Capture the cell that displays the provided text and extract its (X, Y) central coordinate. 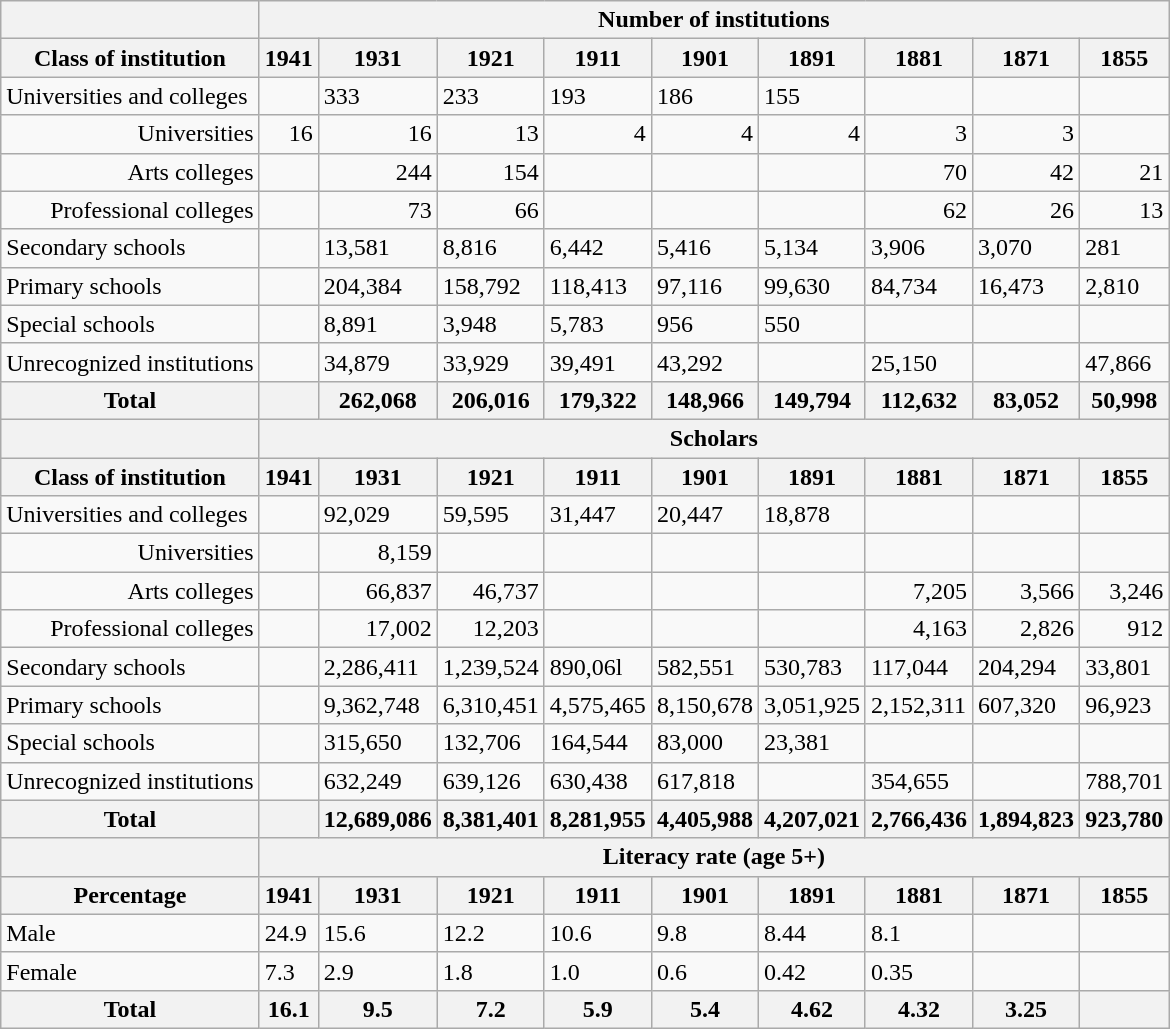
5.4 (704, 1009)
956 (704, 324)
2,810 (1124, 286)
788,701 (1124, 781)
50,998 (1124, 400)
24.9 (288, 933)
1,239,524 (490, 667)
244 (378, 172)
16,473 (1026, 286)
193 (598, 96)
12,689,086 (378, 819)
8,281,955 (598, 819)
8,891 (378, 324)
607,320 (1026, 705)
15.6 (378, 933)
33,929 (490, 362)
550 (812, 324)
34,879 (378, 362)
262,068 (378, 400)
333 (378, 96)
112,632 (918, 400)
25,150 (918, 362)
315,650 (378, 743)
83,000 (704, 743)
99,630 (812, 286)
617,818 (704, 781)
582,551 (704, 667)
1.0 (598, 971)
0.35 (918, 971)
4.62 (812, 1009)
186 (704, 96)
912 (1124, 629)
206,016 (490, 400)
8,816 (490, 248)
23,381 (812, 743)
8,150,678 (704, 705)
2,286,411 (378, 667)
639,126 (490, 781)
Literacy rate (age 5+) (714, 857)
9,362,748 (378, 705)
18,878 (812, 515)
354,655 (918, 781)
46,737 (490, 591)
4,207,021 (812, 819)
9.8 (704, 933)
204,294 (1026, 667)
3.25 (1026, 1009)
4,575,465 (598, 705)
Female (130, 971)
3,070 (1026, 248)
66 (490, 210)
6,310,451 (490, 705)
923,780 (1124, 819)
92,029 (378, 515)
33,801 (1124, 667)
3,051,925 (812, 705)
21 (1124, 172)
12,203 (490, 629)
1,894,823 (1026, 819)
20,447 (704, 515)
2,766,436 (918, 819)
43,292 (704, 362)
1.8 (490, 971)
204,384 (378, 286)
5.9 (598, 1009)
Male (130, 933)
26 (1026, 210)
31,447 (598, 515)
5,416 (704, 248)
890,06l (598, 667)
154 (490, 172)
6,442 (598, 248)
83,052 (1026, 400)
0.42 (812, 971)
149,794 (812, 400)
84,734 (918, 286)
66,837 (378, 591)
3,246 (1124, 591)
8,159 (378, 553)
10.6 (598, 933)
5,134 (812, 248)
47,866 (1124, 362)
0.6 (704, 971)
179,322 (598, 400)
39,491 (598, 362)
17,002 (378, 629)
7.2 (490, 1009)
2,152,311 (918, 705)
7.3 (288, 971)
8.44 (812, 933)
4,163 (918, 629)
155 (812, 96)
62 (918, 210)
132,706 (490, 743)
158,792 (490, 286)
632,249 (378, 781)
2.9 (378, 971)
59,595 (490, 515)
8.1 (918, 933)
2,826 (1026, 629)
233 (490, 96)
5,783 (598, 324)
148,966 (704, 400)
3,566 (1026, 591)
12.2 (490, 933)
96,923 (1124, 705)
70 (918, 172)
Percentage (130, 895)
118,413 (598, 286)
73 (378, 210)
Number of institutions (714, 20)
4.32 (918, 1009)
Scholars (714, 438)
8,381,401 (490, 819)
7,205 (918, 591)
3,948 (490, 324)
530,783 (812, 667)
3,906 (918, 248)
42 (1026, 172)
4,405,988 (704, 819)
13,581 (378, 248)
97,116 (704, 286)
630,438 (598, 781)
117,044 (918, 667)
164,544 (598, 743)
9.5 (378, 1009)
16.1 (288, 1009)
281 (1124, 248)
